Find where the given text appears and provide that cell's center as [X, Y] coordinate. 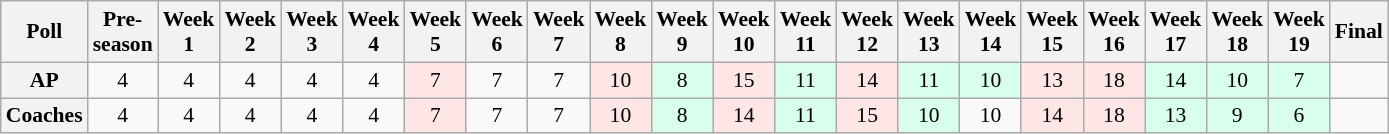
6 [1299, 116]
Week6 [497, 32]
Week9 [682, 32]
Week15 [1052, 32]
Week10 [744, 32]
Week3 [312, 32]
Week1 [189, 32]
Poll [44, 32]
9 [1237, 116]
Week14 [991, 32]
Week19 [1299, 32]
Final [1359, 32]
Week17 [1176, 32]
Coaches [44, 116]
Week2 [250, 32]
Week4 [374, 32]
Week16 [1114, 32]
Week12 [867, 32]
Week13 [929, 32]
Week11 [806, 32]
AP [44, 80]
Pre-season [123, 32]
Week5 [435, 32]
Week7 [559, 32]
Week8 [621, 32]
Week18 [1237, 32]
